From the cell containing the given text, extract its center point as [x, y] coordinate. 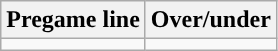
Pregame line [74, 20]
Over/under [210, 20]
